Detect which cell encompasses the target text, then output its [X, Y] center coordinate. 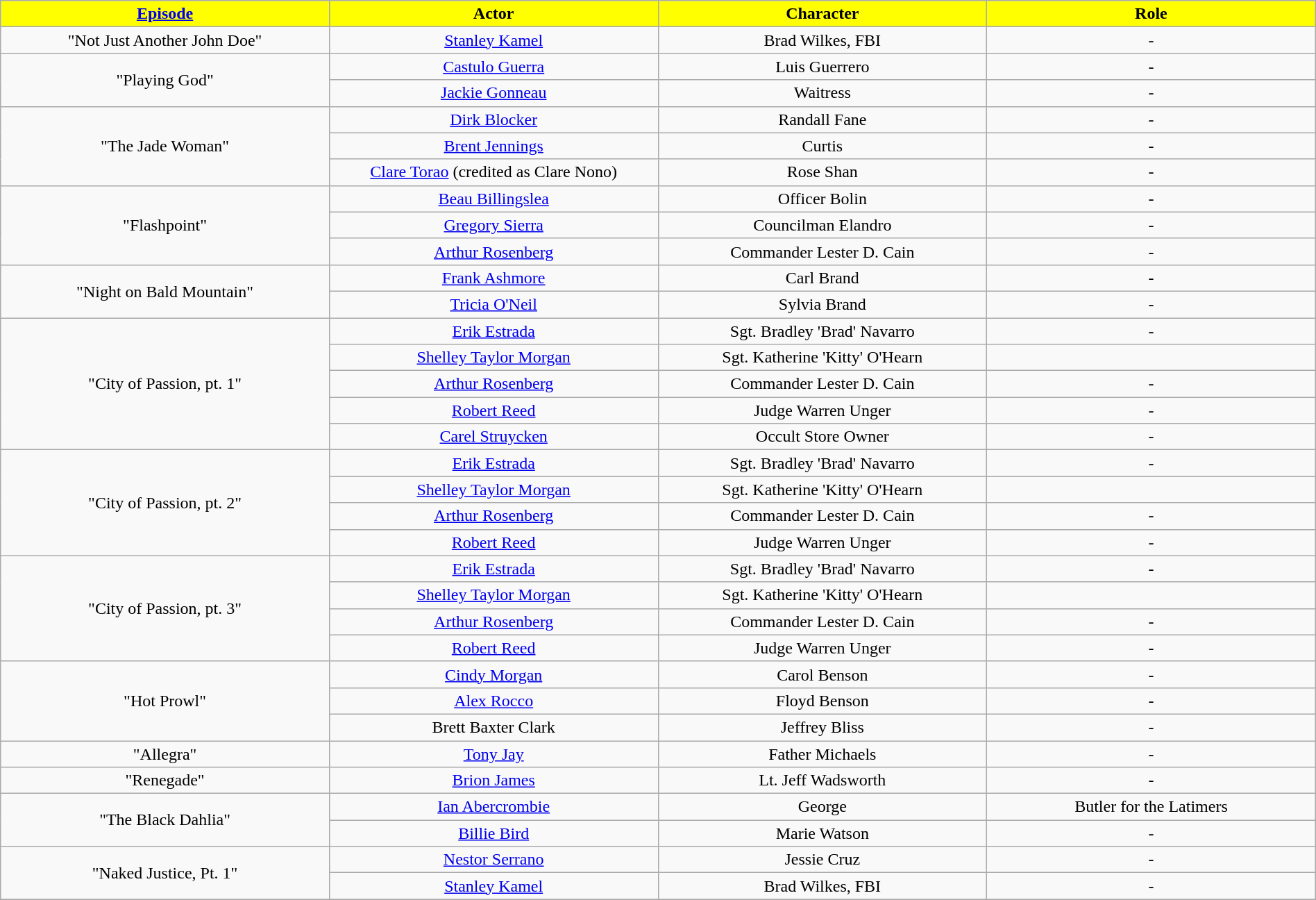
Billie Bird [493, 833]
Curtis [822, 146]
"Allegra" [165, 753]
"Hot Prowl" [165, 701]
Carl Brand [822, 278]
Jessie Cruz [822, 860]
Tricia O'Neil [493, 304]
Gregory Sierra [493, 225]
Alex Rocco [493, 701]
Officer Bolin [822, 199]
"Not Just Another John Doe" [165, 40]
Brent Jennings [493, 146]
Brion James [493, 781]
Castulo Guerra [493, 67]
"City of Passion, pt. 2" [165, 503]
Dirk Blocker [493, 119]
Butler for the Latimers [1151, 807]
"City of Passion, pt. 1" [165, 384]
Father Michaels [822, 753]
Clare Torao (credited as Clare Nono) [493, 172]
"Renegade" [165, 781]
Carel Struycken [493, 437]
"The Black Dahlia" [165, 820]
"Naked Justice, Pt. 1" [165, 873]
"The Jade Woman" [165, 146]
Character [822, 14]
Rose Shan [822, 172]
Occult Store Owner [822, 437]
Nestor Serrano [493, 860]
Cindy Morgan [493, 674]
Randall Fane [822, 119]
"City of Passion, pt. 3" [165, 608]
"Flashpoint" [165, 225]
Sylvia Brand [822, 304]
Jackie Gonneau [493, 93]
Frank Ashmore [493, 278]
Tony Jay [493, 753]
"Night on Bald Mountain" [165, 291]
Jeffrey Bliss [822, 727]
Councilman Elandro [822, 225]
Lt. Jeff Wadsworth [822, 781]
"Playing God" [165, 80]
Ian Abercrombie [493, 807]
Waitress [822, 93]
George [822, 807]
Brett Baxter Clark [493, 727]
Marie Watson [822, 833]
Episode [165, 14]
Role [1151, 14]
Luis Guerrero [822, 67]
Beau Billingslea [493, 199]
Floyd Benson [822, 701]
Carol Benson [822, 674]
Actor [493, 14]
